Provide the [x, y] coordinate of the cell's center where the given text is located.  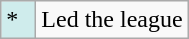
* [18, 20]
Led the league [112, 20]
